Determine the (x, y) coordinate at the center of the cell enclosing the given text.  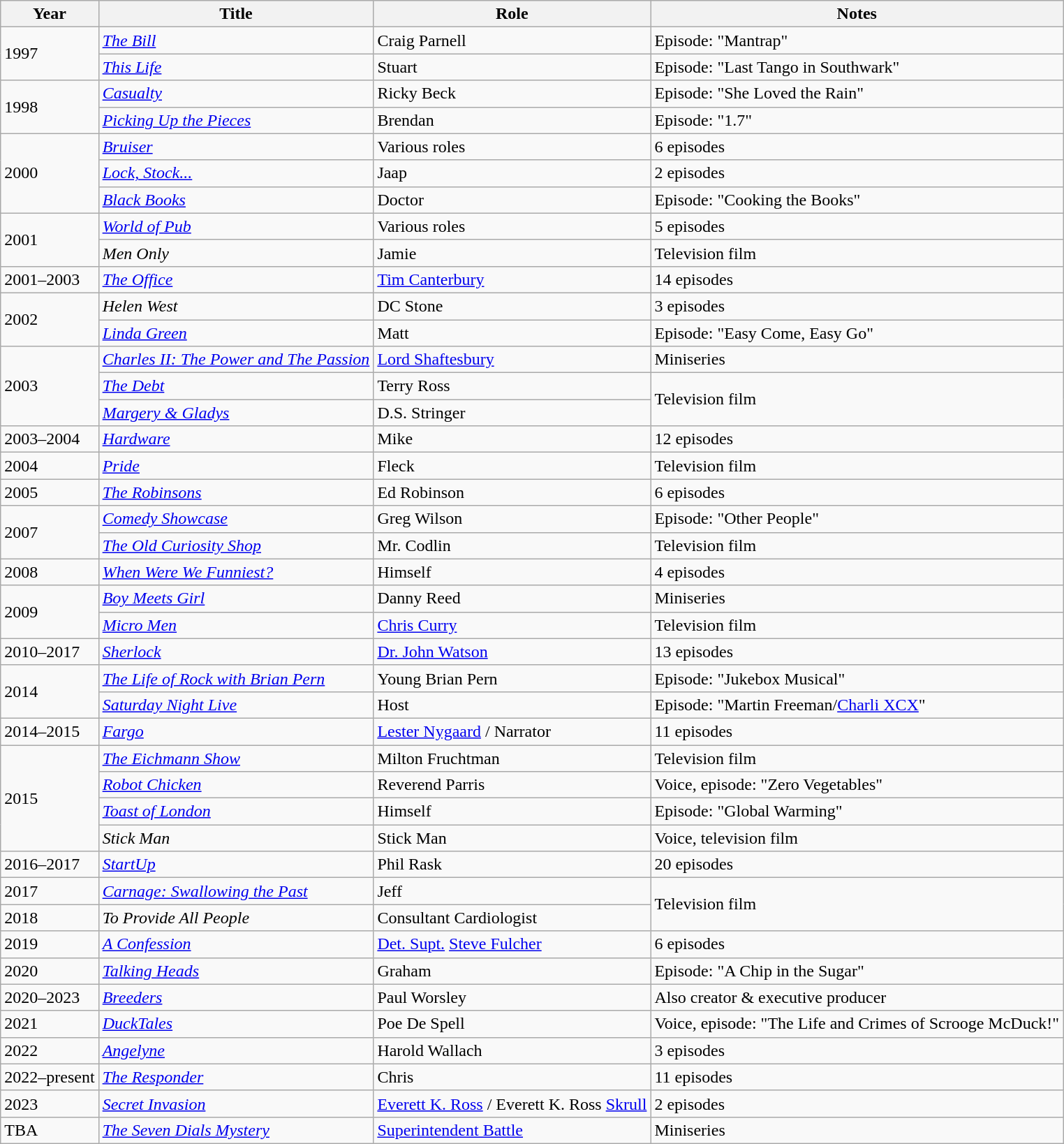
Sherlock (236, 652)
Hardware (236, 439)
2000 (50, 173)
Voice, television film (857, 838)
Det. Supt. Steve Fulcher (512, 944)
Angelyne (236, 1050)
Helen West (236, 306)
Harold Wallach (512, 1050)
Doctor (512, 200)
The Office (236, 279)
Secret Invasion (236, 1103)
Episode: "Mantrap" (857, 41)
Episode: "Last Tango in Southwark" (857, 67)
12 episodes (857, 439)
The Seven Dials Mystery (236, 1130)
Episode: "1.7" (857, 120)
Paul Worsley (512, 997)
The Robinsons (236, 492)
2021 (50, 1024)
Chris (512, 1077)
2004 (50, 466)
Episode: "Jukebox Musical" (857, 678)
Danny Reed (512, 599)
2022 (50, 1050)
2014 (50, 691)
Matt (512, 333)
Mr. Codlin (512, 545)
Lord Shaftesbury (512, 360)
World of Pub (236, 226)
Toast of London (236, 812)
Talking Heads (236, 971)
Poe De Spell (512, 1024)
The Life of Rock with Brian Pern (236, 678)
D.S. Stringer (512, 413)
Jamie (512, 253)
Graham (512, 971)
StartUp (236, 865)
Terry Ross (512, 386)
2003–2004 (50, 439)
Margery & Gladys (236, 413)
Milton Fruchtman (512, 758)
Title (236, 14)
Consultant Cardiologist (512, 918)
Year (50, 14)
Casualty (236, 94)
Craig Parnell (512, 41)
Greg Wilson (512, 519)
Robot Chicken (236, 785)
Linda Green (236, 333)
To Provide All People (236, 918)
The Old Curiosity Shop (236, 545)
Episode: "Martin Freeman/Charli XCX" (857, 705)
Phil Rask (512, 865)
Jaap (512, 173)
The Responder (236, 1077)
2022–present (50, 1077)
Saturday Night Live (236, 705)
Fleck (512, 466)
Dr. John Watson (512, 652)
Episode: "Cooking the Books" (857, 200)
Episode: "A Chip in the Sugar" (857, 971)
Fargo (236, 731)
1998 (50, 107)
2008 (50, 572)
Chris Curry (512, 625)
This Life (236, 67)
Ed Robinson (512, 492)
Carnage: Swallowing the Past (236, 891)
2001 (50, 240)
2001–2003 (50, 279)
Episode: "Other People" (857, 519)
Stuart (512, 67)
14 episodes (857, 279)
Picking Up the Pieces (236, 120)
2017 (50, 891)
Micro Men (236, 625)
2016–2017 (50, 865)
13 episodes (857, 652)
2003 (50, 386)
Reverend Parris (512, 785)
Role (512, 14)
The Bill (236, 41)
Comedy Showcase (236, 519)
Bruiser (236, 147)
2020–2023 (50, 997)
Lester Nygaard / Narrator (512, 731)
4 episodes (857, 572)
20 episodes (857, 865)
5 episodes (857, 226)
Young Brian Pern (512, 678)
Ricky Beck (512, 94)
2023 (50, 1103)
Tim Canterbury (512, 279)
Everett K. Ross / Everett K. Ross Skrull (512, 1103)
Mike (512, 439)
Charles II: The Power and The Passion (236, 360)
Black Books (236, 200)
Breeders (236, 997)
DuckTales (236, 1024)
Host (512, 705)
Jeff (512, 891)
2005 (50, 492)
When Were We Funniest? (236, 572)
2002 (50, 319)
Episode: "She Loved the Rain" (857, 94)
Pride (236, 466)
2010–2017 (50, 652)
2019 (50, 944)
A Confession (236, 944)
Voice, episode: "Zero Vegetables" (857, 785)
Boy Meets Girl (236, 599)
2014–2015 (50, 731)
Superintendent Battle (512, 1130)
Voice, episode: "The Life and Crimes of Scrooge McDuck!" (857, 1024)
Episode: "Easy Come, Easy Go" (857, 333)
Notes (857, 14)
Lock, Stock... (236, 173)
2020 (50, 971)
1997 (50, 54)
2018 (50, 918)
The Eichmann Show (236, 758)
Men Only (236, 253)
TBA (50, 1130)
2009 (50, 612)
The Debt (236, 386)
Brendan (512, 120)
Episode: "Global Warming" (857, 812)
Also creator & executive producer (857, 997)
2007 (50, 532)
DC Stone (512, 306)
2015 (50, 798)
